Output the (X, Y) coordinate of the center of the cell containing the given text.  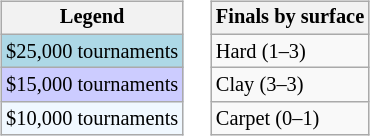
$25,000 tournaments (92, 51)
Legend (92, 18)
Hard (1–3) (290, 51)
Finals by surface (290, 18)
$10,000 tournaments (92, 119)
Carpet (0–1) (290, 119)
Clay (3–3) (290, 85)
$15,000 tournaments (92, 85)
